Search for the cell housing the specified text and yield its (x, y) center coordinate. 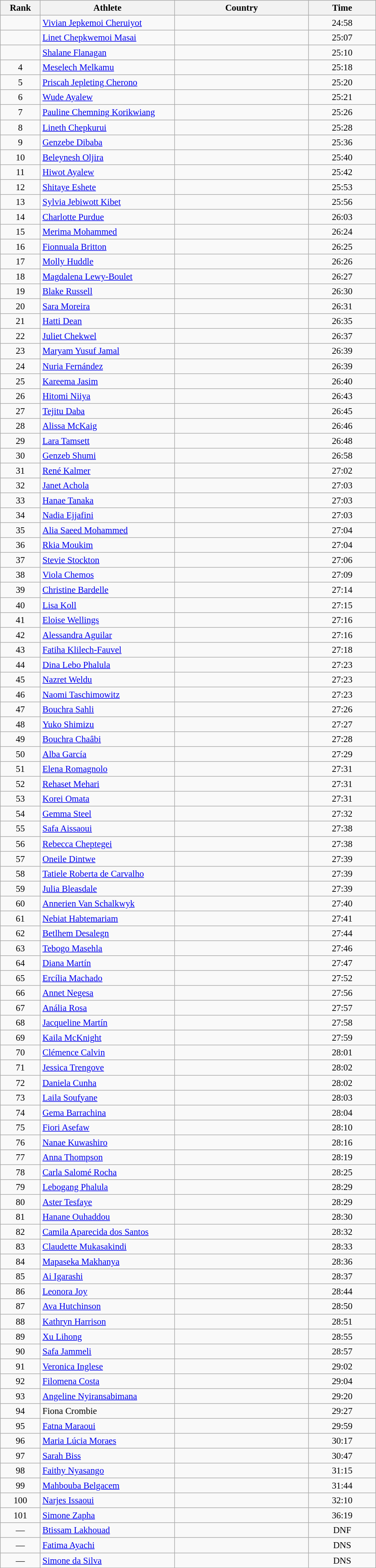
21 (21, 321)
40 (21, 605)
28:10 (342, 1127)
39 (21, 590)
86 (21, 1292)
Maria Lúcia Moraes (107, 1441)
35 (21, 530)
Charlotte Purdue (107, 217)
83 (21, 1247)
Janet Achola (107, 486)
28:19 (342, 1157)
72 (21, 1083)
54 (21, 814)
27:18 (342, 650)
Angeline Nyiransabimana (107, 1396)
Ai Igarashi (107, 1277)
46 (21, 694)
Claudette Mukasakindi (107, 1247)
74 (21, 1113)
Fiori Asefaw (107, 1127)
DNF (342, 1531)
44 (21, 665)
8 (21, 127)
Alissa McKaig (107, 426)
82 (21, 1232)
Hanae Tanaka (107, 501)
101 (21, 1516)
27:26 (342, 710)
27:56 (342, 993)
Naomi Taschimowitz (107, 694)
Btissam Lakhouad (107, 1531)
26:25 (342, 247)
Tebogo Masehla (107, 948)
Molly Huddle (107, 262)
Fatna Maraoui (107, 1426)
88 (21, 1321)
11 (21, 172)
Athlete (107, 8)
Narjes Issaoui (107, 1500)
Pauline Chemning Korikwiang (107, 112)
Filomena Costa (107, 1381)
81 (21, 1217)
Sarah Biss (107, 1456)
Betlhem Desalegn (107, 933)
38 (21, 575)
Juliet Chekwel (107, 336)
Bouchra Chaâbi (107, 739)
Beleynesh Oljira (107, 157)
26:31 (342, 307)
Veronica Inglese (107, 1366)
27 (21, 411)
26:26 (342, 262)
98 (21, 1471)
Ava Hutchinson (107, 1307)
58 (21, 874)
Clémence Calvin (107, 1053)
25 (21, 381)
Tejitu Daba (107, 411)
28:33 (342, 1247)
Country (242, 8)
17 (21, 262)
René Kalmer (107, 471)
28:04 (342, 1113)
Rkia Moukim (107, 545)
27:02 (342, 471)
28:32 (342, 1232)
68 (21, 1023)
Kareema Jasim (107, 381)
4 (21, 68)
Stevie Stockton (107, 560)
53 (21, 799)
Nadia Ejjafini (107, 515)
Christine Bardelle (107, 590)
52 (21, 784)
7 (21, 112)
12 (21, 187)
27:28 (342, 739)
Leonora Joy (107, 1292)
Rank (21, 8)
25:42 (342, 172)
61 (21, 918)
60 (21, 904)
14 (21, 217)
27:14 (342, 590)
Jacqueline Martín (107, 1023)
Fiona Crombie (107, 1411)
27:29 (342, 754)
Linet Chepkwemoi Masai (107, 38)
Nuria Fernández (107, 366)
26:43 (342, 396)
Rehaset Mehari (107, 784)
85 (21, 1277)
26:58 (342, 456)
Daniela Cunha (107, 1083)
Fionnuala Britton (107, 247)
89 (21, 1337)
99 (21, 1486)
13 (21, 202)
25:28 (342, 127)
Priscah Jepleting Cherono (107, 83)
19 (21, 291)
26:48 (342, 441)
28:03 (342, 1097)
Eloise Wellings (107, 620)
Merima Mohammed (107, 232)
25:36 (342, 142)
26:27 (342, 277)
Carla Salomé Rocha (107, 1172)
Safa Aissaoui (107, 829)
63 (21, 948)
Anna Thompson (107, 1157)
50 (21, 754)
Simone Zapha (107, 1516)
Oneile Dintwe (107, 859)
Faithy Nyasango (107, 1471)
27:32 (342, 814)
Fatiha Klilech-Fauvel (107, 650)
Camila Aparecida dos Santos (107, 1232)
28:36 (342, 1262)
28:16 (342, 1142)
45 (21, 680)
20 (21, 307)
100 (21, 1500)
28:44 (342, 1292)
25:10 (342, 53)
Lebogang Phalula (107, 1187)
28:50 (342, 1307)
42 (21, 635)
Nebiat Habtemariam (107, 918)
29:20 (342, 1396)
25:20 (342, 83)
Meselech Melkamu (107, 68)
48 (21, 724)
Laila Soufyane (107, 1097)
26 (21, 396)
57 (21, 859)
25:40 (342, 157)
Hatti Dean (107, 321)
43 (21, 650)
27:57 (342, 1008)
59 (21, 889)
33 (21, 501)
25:56 (342, 202)
27:15 (342, 605)
5 (21, 83)
Sara Moreira (107, 307)
23 (21, 351)
27:47 (342, 963)
25:53 (342, 187)
9 (21, 142)
Hitomi Niiya (107, 396)
96 (21, 1441)
Hanane Ouhaddou (107, 1217)
28:37 (342, 1277)
26:45 (342, 411)
25:07 (342, 38)
Viola Chemos (107, 575)
28 (21, 426)
Gema Barrachina (107, 1113)
Tatiele Roberta de Carvalho (107, 874)
28:57 (342, 1351)
92 (21, 1381)
32:10 (342, 1500)
27:58 (342, 1023)
27:27 (342, 724)
27:09 (342, 575)
Aster Tesfaye (107, 1202)
29:59 (342, 1426)
27:41 (342, 918)
27:59 (342, 1038)
Lisa Koll (107, 605)
95 (21, 1426)
28:25 (342, 1172)
30 (21, 456)
47 (21, 710)
24 (21, 366)
25:26 (342, 112)
36 (21, 545)
Kaila McKnight (107, 1038)
26:35 (342, 321)
Alia Saeed Mohammed (107, 530)
Xu Lihong (107, 1337)
51 (21, 769)
28:01 (342, 1053)
75 (21, 1127)
91 (21, 1366)
22 (21, 336)
28:51 (342, 1321)
Hiwot Ayalew (107, 172)
Wude Ayalew (107, 97)
94 (21, 1411)
25:21 (342, 97)
Korei Omata (107, 799)
Nanae Kuwashiro (107, 1142)
34 (21, 515)
31:15 (342, 1471)
66 (21, 993)
64 (21, 963)
26:24 (342, 232)
65 (21, 978)
Fatima Ayachi (107, 1545)
Rebecca Cheptegei (107, 844)
69 (21, 1038)
84 (21, 1262)
Dina Lebo Phalula (107, 665)
Genzebe Dibaba (107, 142)
6 (21, 97)
Simone da Silva (107, 1560)
26:30 (342, 291)
26:46 (342, 426)
36:19 (342, 1516)
37 (21, 560)
18 (21, 277)
70 (21, 1053)
25:18 (342, 68)
Mapaseka Makhanya (107, 1262)
Alessandra Aguilar (107, 635)
Genzeb Shumi (107, 456)
28:30 (342, 1217)
27:44 (342, 933)
Yuko Shimizu (107, 724)
Kathryn Harrison (107, 1321)
Gemma Steel (107, 814)
26:37 (342, 336)
Bouchra Sahli (107, 710)
80 (21, 1202)
26:40 (342, 381)
Alba García (107, 754)
27:46 (342, 948)
73 (21, 1097)
29:04 (342, 1381)
77 (21, 1157)
15 (21, 232)
Annerien Van Schalkwyk (107, 904)
Time (342, 8)
27:40 (342, 904)
Sylvia Jebiwott Kibet (107, 202)
30:17 (342, 1441)
Elena Romagnolo (107, 769)
Vivian Jepkemoi Cheruiyot (107, 23)
29 (21, 441)
41 (21, 620)
31:44 (342, 1486)
Nazret Weldu (107, 680)
Anália Rosa (107, 1008)
Julia Bleasdale (107, 889)
Diana Martín (107, 963)
67 (21, 1008)
29:02 (342, 1366)
Mahbouba Belgacem (107, 1486)
Safa Jammeli (107, 1351)
30:47 (342, 1456)
90 (21, 1351)
28:55 (342, 1337)
10 (21, 157)
71 (21, 1068)
Shalane Flanagan (107, 53)
26:03 (342, 217)
16 (21, 247)
Shitaye Eshete (107, 187)
49 (21, 739)
Magdalena Lewy-Boulet (107, 277)
31 (21, 471)
97 (21, 1456)
62 (21, 933)
87 (21, 1307)
76 (21, 1142)
27:06 (342, 560)
Jessica Trengove (107, 1068)
Ercília Machado (107, 978)
27:52 (342, 978)
Maryam Yusuf Jamal (107, 351)
56 (21, 844)
Annet Negesa (107, 993)
24:58 (342, 23)
78 (21, 1172)
55 (21, 829)
Lara Tamsett (107, 441)
Lineth Chepkurui (107, 127)
32 (21, 486)
93 (21, 1396)
29:27 (342, 1411)
Blake Russell (107, 291)
79 (21, 1187)
